Output the (x, y) coordinate of the center of the cell containing the given text.  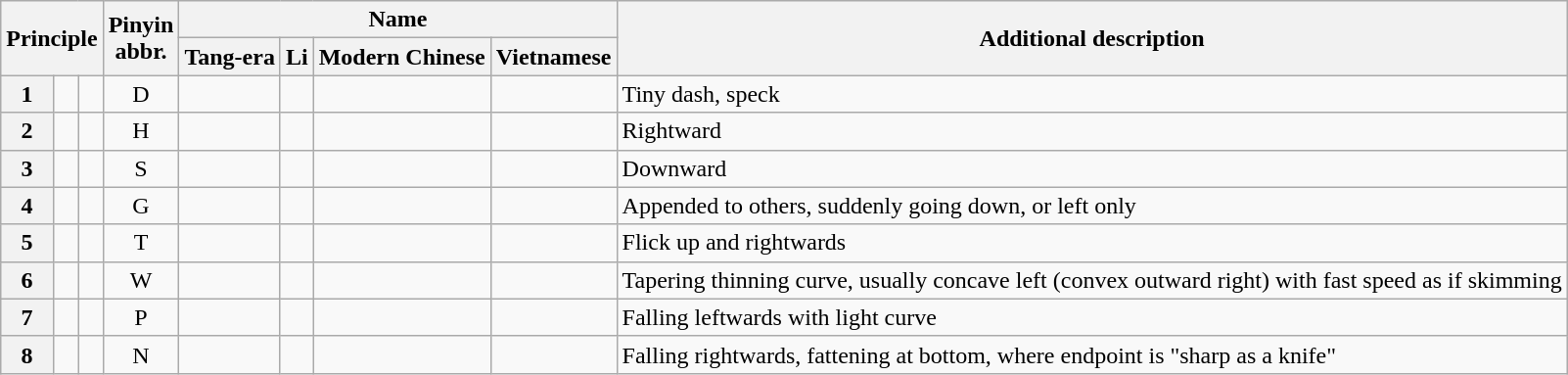
5 (27, 243)
Additional description (1092, 38)
Appended to others, suddenly going down, or left only (1092, 206)
G (141, 206)
8 (27, 354)
4 (27, 206)
1 (27, 94)
T (141, 243)
Tapering thinning curve, usually concave left (convex outward right) with fast speed as if skimming (1092, 280)
Modern Chinese (401, 57)
Rightward (1092, 131)
Pinyin abbr. (141, 38)
Flick up and rightwards (1092, 243)
Name (397, 20)
Tiny dash, speck (1092, 94)
S (141, 168)
7 (27, 317)
H (141, 131)
2 (27, 131)
Vietnamese (554, 57)
N (141, 354)
Li (297, 57)
Falling rightwards, fattening at bottom, where endpoint is "sharp as a knife" (1092, 354)
Principle (52, 38)
3 (27, 168)
Falling leftwards with light curve (1092, 317)
6 (27, 280)
P (141, 317)
W (141, 280)
Tang-era (230, 57)
D (141, 94)
Downward (1092, 168)
